Search for the cell housing the specified text and yield its (X, Y) center coordinate. 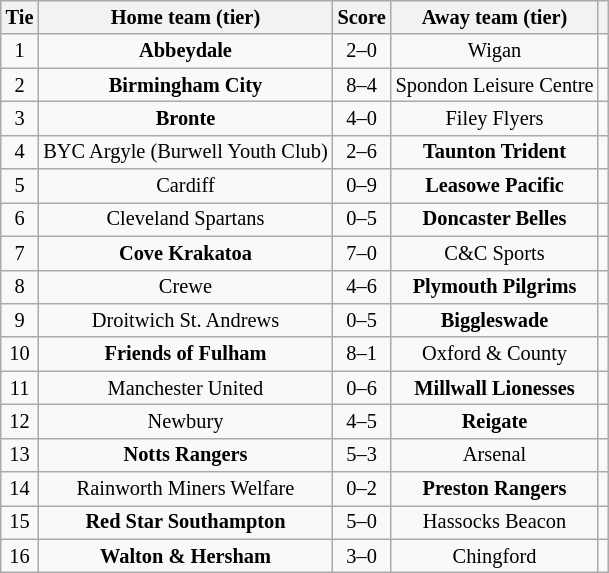
Abbeydale (185, 51)
10 (20, 354)
Arsenal (495, 455)
Score (362, 17)
Walton & Hersham (185, 556)
Rainworth Miners Welfare (185, 489)
1 (20, 51)
12 (20, 421)
BYC Argyle (Burwell Youth Club) (185, 152)
C&C Sports (495, 253)
Friends of Fulham (185, 354)
0–2 (362, 489)
Notts Rangers (185, 455)
Leasowe Pacific (495, 186)
Wigan (495, 51)
Newbury (185, 421)
Spondon Leisure Centre (495, 85)
Manchester United (185, 388)
Taunton Trident (495, 152)
Cleveland Spartans (185, 219)
0–9 (362, 186)
Chingford (495, 556)
Filey Flyers (495, 118)
7 (20, 253)
Doncaster Belles (495, 219)
9 (20, 320)
4–0 (362, 118)
Tie (20, 17)
Cardiff (185, 186)
4–5 (362, 421)
8–4 (362, 85)
4–6 (362, 287)
7–0 (362, 253)
14 (20, 489)
5–3 (362, 455)
Hassocks Beacon (495, 522)
3 (20, 118)
Red Star Southampton (185, 522)
8 (20, 287)
0–6 (362, 388)
3–0 (362, 556)
Home team (tier) (185, 17)
Oxford & County (495, 354)
Millwall Lionesses (495, 388)
6 (20, 219)
Reigate (495, 421)
Droitwich St. Andrews (185, 320)
5 (20, 186)
4 (20, 152)
Cove Krakatoa (185, 253)
Preston Rangers (495, 489)
11 (20, 388)
15 (20, 522)
Biggleswade (495, 320)
Crewe (185, 287)
2–6 (362, 152)
Bronte (185, 118)
Birmingham City (185, 85)
8–1 (362, 354)
2 (20, 85)
5–0 (362, 522)
2–0 (362, 51)
Away team (tier) (495, 17)
13 (20, 455)
16 (20, 556)
Plymouth Pilgrims (495, 287)
